Locate the cell with the specified text and output its (x, y) center coordinate. 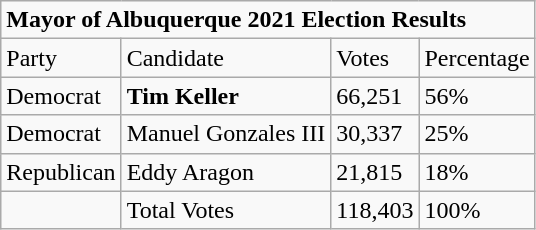
Tim Keller (226, 96)
66,251 (375, 96)
Mayor of Albuquerque 2021 Election Results (268, 20)
118,403 (375, 210)
Candidate (226, 58)
Party (61, 58)
18% (477, 172)
56% (477, 96)
Total Votes (226, 210)
21,815 (375, 172)
30,337 (375, 134)
Eddy Aragon (226, 172)
Votes (375, 58)
25% (477, 134)
Manuel Gonzales III (226, 134)
Percentage (477, 58)
Republican (61, 172)
100% (477, 210)
